Identify which cell holds the provided text, then report its [X, Y] central coordinate. 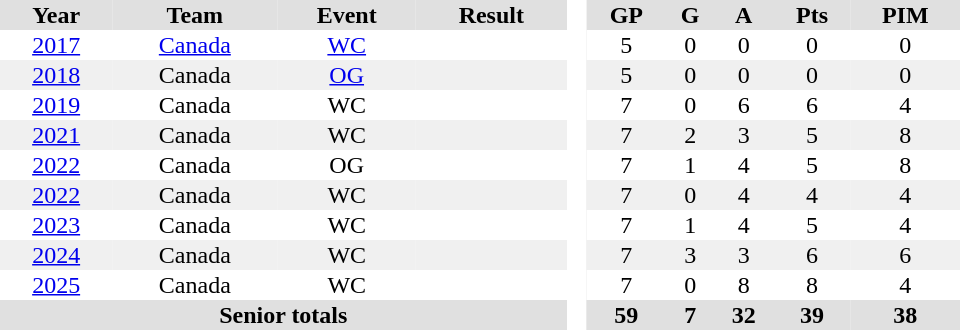
PIM [905, 15]
59 [626, 315]
Result [491, 15]
Pts [812, 15]
2017 [56, 45]
Senior totals [284, 315]
Event [346, 15]
G [690, 15]
GP [626, 15]
A [744, 15]
2018 [56, 75]
2019 [56, 105]
32 [744, 315]
2024 [56, 255]
39 [812, 315]
2 [690, 135]
Year [56, 15]
38 [905, 315]
2023 [56, 225]
2025 [56, 285]
Team [194, 15]
2021 [56, 135]
